Return (x, y) of the center of cell containing provided text 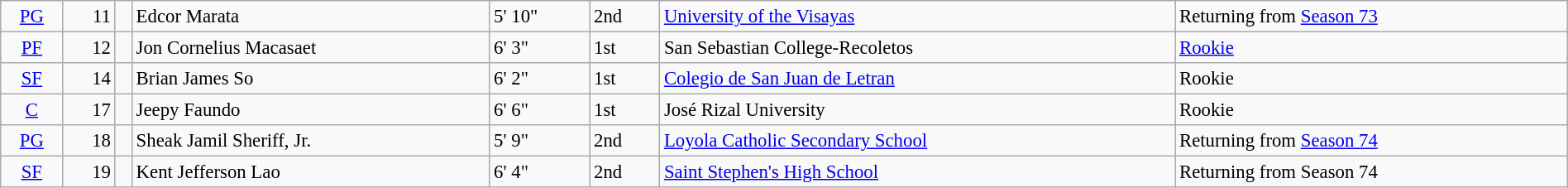
C (31, 110)
San Sebastian College-Recoletos (918, 48)
6' 2" (539, 79)
12 (89, 48)
17 (89, 110)
Returning from Season 73 (1371, 17)
6' 4" (539, 172)
11 (89, 17)
José Rizal University (918, 110)
Jeepy Faundo (310, 110)
18 (89, 141)
Jon Cornelius Macasaet (310, 48)
Saint Stephen's High School (918, 172)
5' 9" (539, 141)
Kent Jefferson Lao (310, 172)
Brian James So (310, 79)
University of the Visayas (918, 17)
5' 10" (539, 17)
19 (89, 172)
14 (89, 79)
Colegio de San Juan de Letran (918, 79)
Loyola Catholic Secondary School (918, 141)
Sheak Jamil Sheriff, Jr. (310, 141)
Edcor Marata (310, 17)
6' 3" (539, 48)
PF (31, 48)
6' 6" (539, 110)
